Determine the [x, y] coordinate at the center of the cell enclosing the given text.  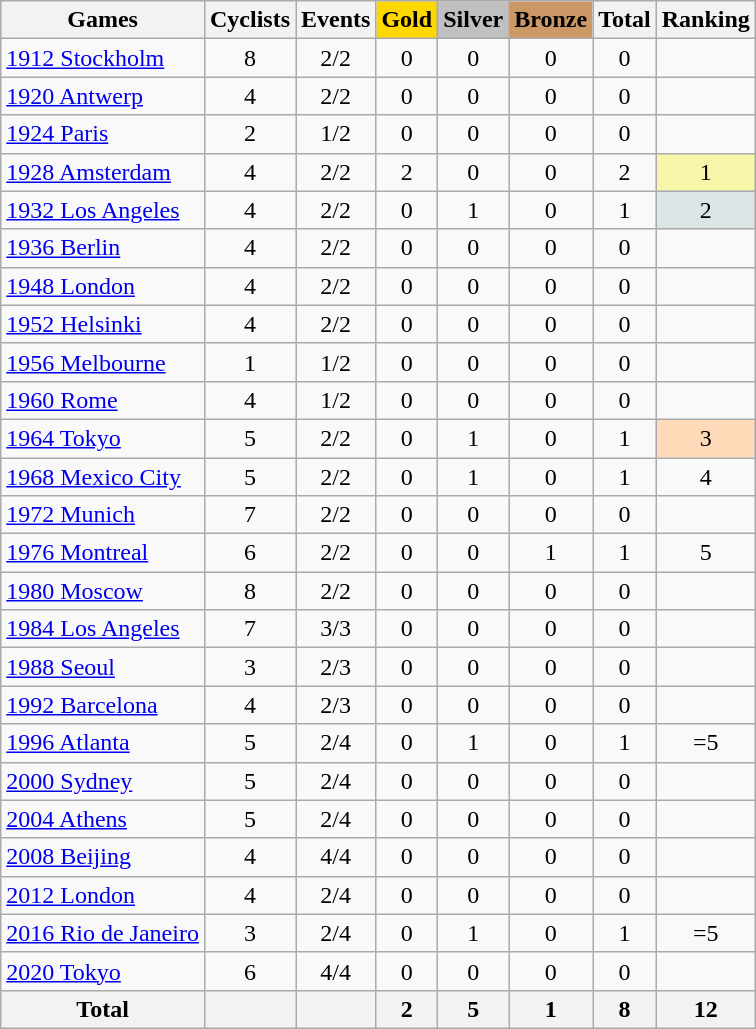
1960 Rome [103, 400]
Games [103, 20]
1984 Los Angeles [103, 629]
Bronze [551, 20]
3/3 [336, 629]
Events [336, 20]
1972 Munich [103, 515]
1932 Los Angeles [103, 210]
1968 Mexico City [103, 477]
1964 Tokyo [103, 438]
2000 Sydney [103, 781]
Ranking [706, 20]
1912 Stockholm [103, 58]
1928 Amsterdam [103, 172]
1988 Seoul [103, 667]
2004 Athens [103, 819]
1936 Berlin [103, 248]
2016 Rio de Janeiro [103, 933]
Cyclists [250, 20]
1952 Helsinki [103, 324]
2012 London [103, 895]
1956 Melbourne [103, 362]
Gold [407, 20]
1992 Barcelona [103, 705]
2008 Beijing [103, 857]
1948 London [103, 286]
1920 Antwerp [103, 96]
1976 Montreal [103, 553]
1980 Moscow [103, 591]
2020 Tokyo [103, 971]
1924 Paris [103, 134]
Silver [474, 20]
1996 Atlanta [103, 743]
12 [706, 1009]
